Locate the cell with the specified text and output its [X, Y] center coordinate. 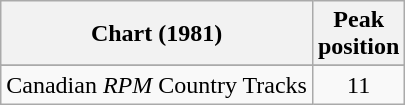
11 [358, 85]
Peakposition [358, 34]
Chart (1981) [157, 34]
Canadian RPM Country Tracks [157, 85]
